Output the (x, y) coordinate of the center of the cell containing the given text.  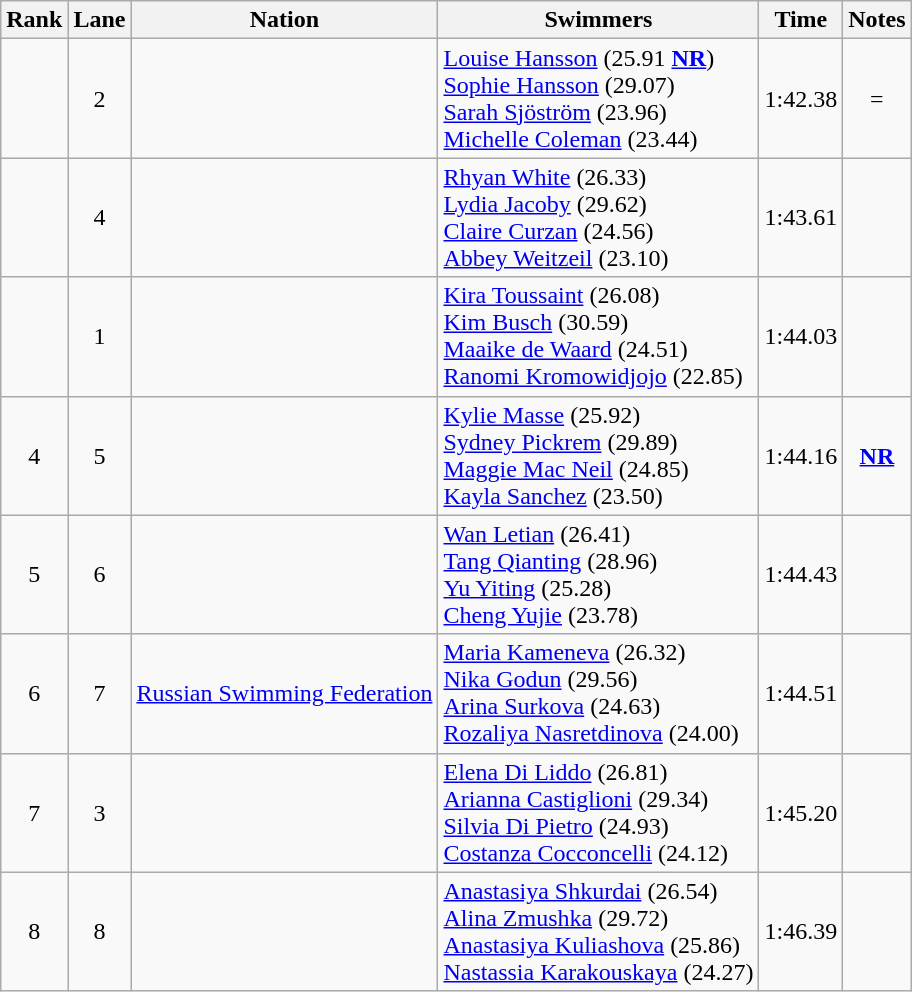
1:45.20 (801, 812)
1:44.51 (801, 694)
Russian Swimming Federation (284, 694)
Kylie Masse (25.92)Sydney Pickrem (29.89)Maggie Mac Neil (24.85)Kayla Sanchez (23.50) (598, 456)
1:44.43 (801, 574)
Wan Letian (26.41)Tang Qianting (28.96)Yu Yiting (25.28)Cheng Yujie (23.78) (598, 574)
Elena Di Liddo (26.81)Arianna Castiglioni (29.34)Silvia Di Pietro (24.93)Costanza Cocconcelli (24.12) (598, 812)
1:43.61 (801, 218)
3 (100, 812)
Nation (284, 20)
= (877, 98)
2 (100, 98)
Maria Kameneva (26.32)Nika Godun (29.56)Arina Surkova (24.63)Rozaliya Nasretdinova (24.00) (598, 694)
1:44.03 (801, 336)
Kira Toussaint (26.08)Kim Busch (30.59)Maaike de Waard (24.51)Ranomi Kromowidjojo (22.85) (598, 336)
Swimmers (598, 20)
Time (801, 20)
Rank (34, 20)
NR (877, 456)
1 (100, 336)
Louise Hansson (25.91 NR)Sophie Hansson (29.07)Sarah Sjöström (23.96)Michelle Coleman (23.44) (598, 98)
Notes (877, 20)
Lane (100, 20)
1:42.38 (801, 98)
Rhyan White (26.33)Lydia Jacoby (29.62)Claire Curzan (24.56)Abbey Weitzeil (23.10) (598, 218)
1:46.39 (801, 932)
Anastasiya Shkurdai (26.54)Alina Zmushka (29.72)Anastasiya Kuliashova (25.86)Nastassia Karakouskaya (24.27) (598, 932)
1:44.16 (801, 456)
